Output the [X, Y] coordinate of the center of the cell containing the given text.  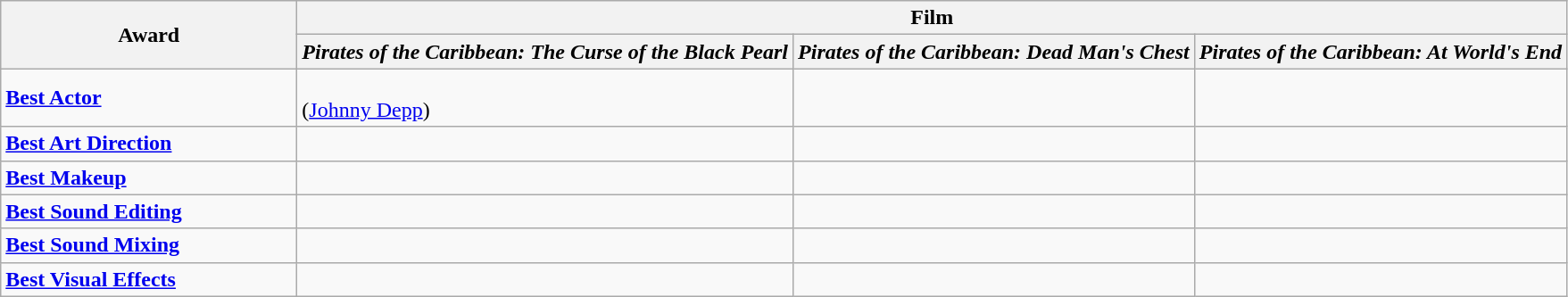
Best Actor [149, 98]
Award [149, 35]
Pirates of the Caribbean: Dead Man's Chest [994, 52]
Best Makeup [149, 177]
Pirates of the Caribbean: The Curse of the Black Pearl [545, 52]
(Johnny Depp) [545, 98]
Film [932, 18]
Best Sound Editing [149, 211]
Best Art Direction [149, 144]
Pirates of the Caribbean: At World's End [1380, 52]
Best Sound Mixing [149, 245]
Best Visual Effects [149, 279]
